From the cell containing the given text, extract its center point as [x, y] coordinate. 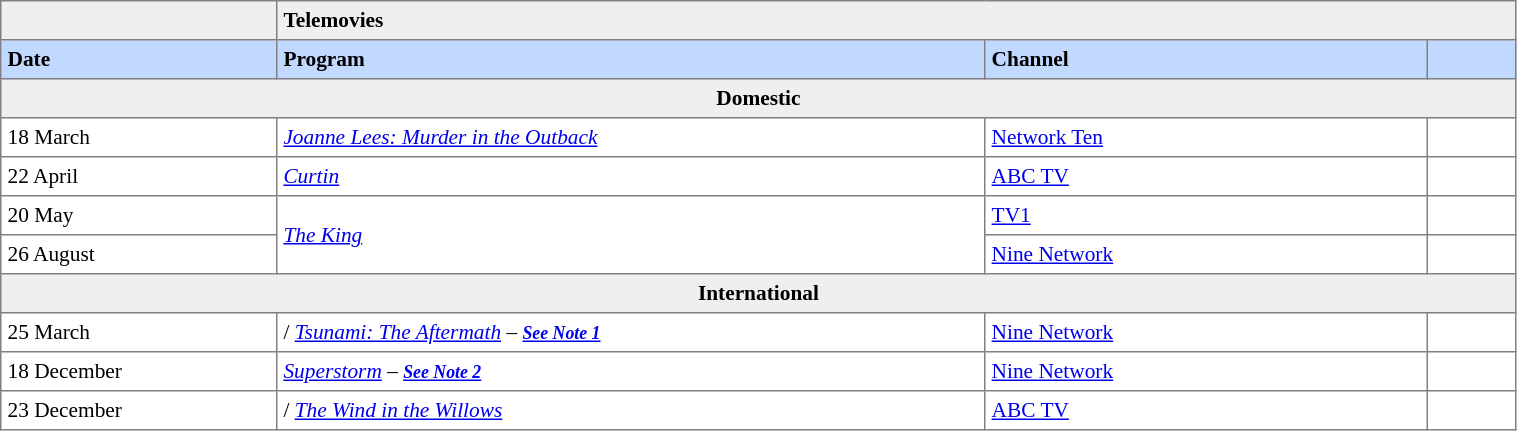
The King [631, 235]
Superstorm – See Note 2 [631, 372]
TV1 [1206, 216]
25 March [139, 332]
Date [139, 60]
/ The Wind in the Willows [631, 410]
Domestic [758, 98]
Program [631, 60]
/ Tsunami: The Aftermath – See Note 1 [631, 332]
20 May [139, 216]
Joanne Lees: Murder in the Outback [631, 138]
18 March [139, 138]
Curtin [631, 176]
22 April [139, 176]
23 December [139, 410]
18 December [139, 372]
Channel [1206, 60]
Telemovies [896, 20]
26 August [139, 254]
Network Ten [1206, 138]
International [758, 294]
